Detect which cell encompasses the target text, then output its (x, y) center coordinate. 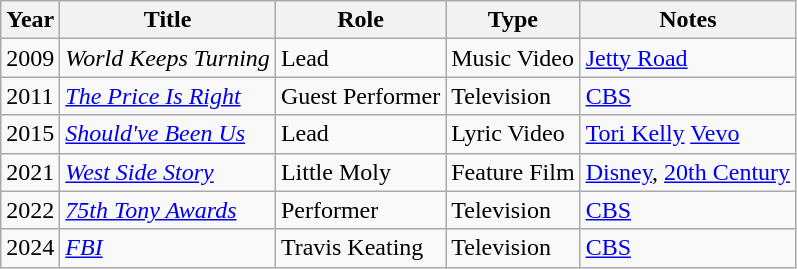
Role (360, 20)
Notes (688, 20)
2022 (30, 210)
2015 (30, 134)
Guest Performer (360, 96)
Tori Kelly Vevo (688, 134)
FBI (168, 248)
2024 (30, 248)
2021 (30, 172)
Jetty Road (688, 58)
Should've Been Us (168, 134)
Little Moly (360, 172)
The Price Is Right (168, 96)
West Side Story (168, 172)
Type (513, 20)
Travis Keating (360, 248)
Year (30, 20)
2009 (30, 58)
Disney, 20th Century (688, 172)
75th Tony Awards (168, 210)
2011 (30, 96)
World Keeps Turning (168, 58)
Performer (360, 210)
Lyric Video (513, 134)
Feature Film (513, 172)
Music Video (513, 58)
Title (168, 20)
